From the cell containing the given text, extract its center point as [X, Y] coordinate. 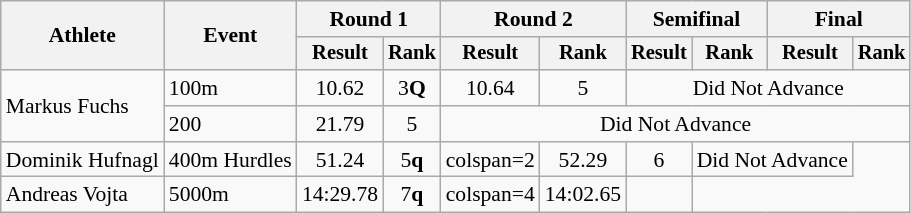
400m Hurdles [230, 160]
51.24 [340, 160]
Round 1 [369, 19]
5000m [230, 195]
14:29.78 [340, 195]
Athlete [82, 36]
Semifinal [696, 19]
Andreas Vojta [82, 195]
Final [838, 19]
10.62 [340, 88]
Event [230, 36]
Markus Fuchs [82, 106]
14:02.65 [583, 195]
colspan=2 [490, 160]
5q [412, 160]
Dominik Hufnagl [82, 160]
52.29 [583, 160]
100m [230, 88]
7q [412, 195]
200 [230, 124]
21.79 [340, 124]
colspan=4 [490, 195]
Round 2 [534, 19]
3Q [412, 88]
10.64 [490, 88]
6 [659, 160]
